Extract the (X, Y) coordinate from the center of the cell holding the provided text.  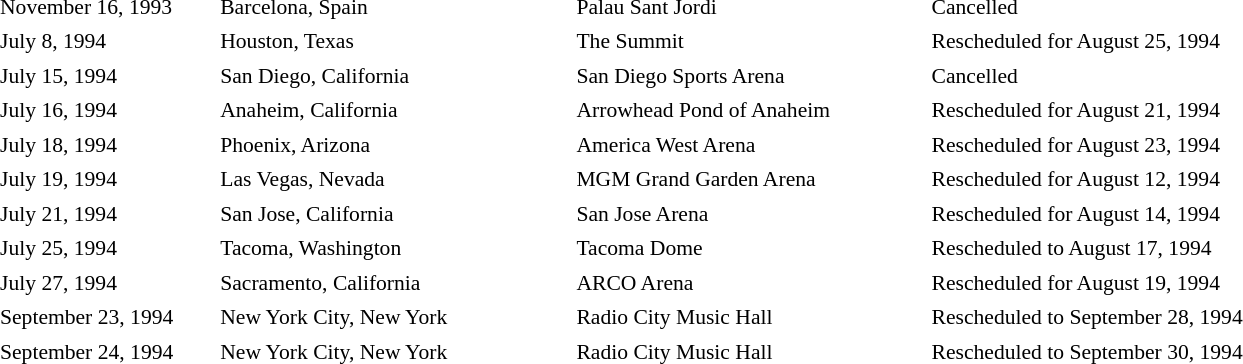
The Summit (749, 42)
MGM Grand Garden Arena (749, 180)
San Diego Sports Arena (749, 76)
San Jose Arena (749, 214)
America West Arena (749, 145)
Arrowhead Pond of Anaheim (749, 110)
San Jose, California (394, 214)
Tacoma Dome (749, 248)
Anaheim, California (394, 110)
Radio City Music Hall (749, 318)
Tacoma, Washington (394, 248)
Phoenix, Arizona (394, 145)
San Diego, California (394, 76)
Houston, Texas (394, 42)
Las Vegas, Nevada (394, 180)
Sacramento, California (394, 283)
New York City, New York (394, 318)
ARCO Arena (749, 283)
